Return [x, y] of the center of cell containing provided text 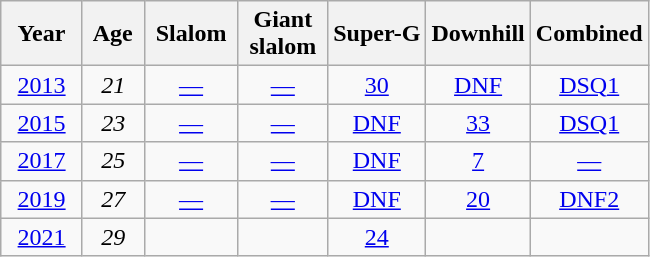
Downhill [478, 34]
25 [113, 161]
2015 [42, 123]
23 [113, 123]
2013 [42, 85]
2017 [42, 161]
2019 [42, 199]
24 [377, 237]
21 [113, 85]
Slalom [191, 34]
Giant slalom [283, 34]
30 [377, 85]
7 [478, 161]
DNF2 [589, 199]
27 [113, 199]
20 [478, 199]
33 [478, 123]
Super-G [377, 34]
Year [42, 34]
2021 [42, 237]
Combined [589, 34]
29 [113, 237]
Age [113, 34]
